Detect which cell encompasses the target text, then output its [X, Y] center coordinate. 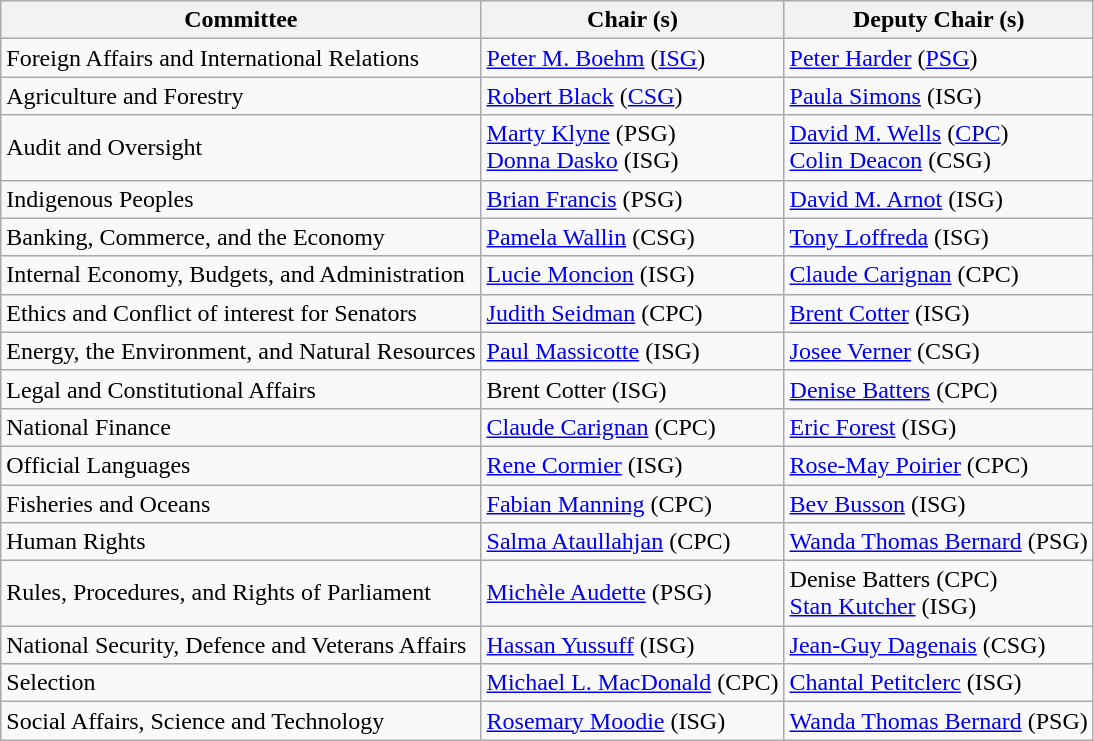
Committee [241, 20]
Paul Massicotte (ISG) [632, 351]
Chair (s) [632, 20]
Robert Black (CSG) [632, 96]
Banking, Commerce, and the Economy [241, 237]
Fisheries and Oceans [241, 503]
Salma Ataullahjan (CPC) [632, 542]
Denise Batters (CPC)Stan Kutcher (ISG) [938, 594]
Josee Verner (CSG) [938, 351]
Energy, the Environment, and Natural Resources [241, 351]
Agriculture and Forestry [241, 96]
Legal and Constitutional Affairs [241, 389]
Foreign Affairs and International Relations [241, 58]
Jean-Guy Dagenais (CSG) [938, 645]
Human Rights [241, 542]
Rules, Procedures, and Rights of Parliament [241, 594]
Pamela Wallin (CSG) [632, 237]
Marty Klyne (PSG)Donna Dasko (ISG) [632, 148]
Judith Seidman (CPC) [632, 313]
Audit and Oversight [241, 148]
David M. Arnot (ISG) [938, 199]
Hassan Yussuff (ISG) [632, 645]
Rene Cormier (ISG) [632, 465]
Michèle Audette (PSG) [632, 594]
Brian Francis (PSG) [632, 199]
Tony Loffreda (ISG) [938, 237]
Social Affairs, Science and Technology [241, 721]
David M. Wells (CPC)Colin Deacon (CSG) [938, 148]
Chantal Petitclerc (ISG) [938, 683]
Rosemary Moodie (ISG) [632, 721]
Official Languages [241, 465]
Peter M. Boehm (ISG) [632, 58]
Bev Busson (ISG) [938, 503]
Michael L. MacDonald (CPC) [632, 683]
Deputy Chair (s) [938, 20]
National Finance [241, 427]
Eric Forest (ISG) [938, 427]
National Security, Defence and Veterans Affairs [241, 645]
Fabian Manning (CPC) [632, 503]
Indigenous Peoples [241, 199]
Lucie Moncion (ISG) [632, 275]
Internal Economy, Budgets, and Administration [241, 275]
Denise Batters (CPC) [938, 389]
Peter Harder (PSG) [938, 58]
Rose-May Poirier (CPC) [938, 465]
Selection [241, 683]
Paula Simons (ISG) [938, 96]
Ethics and Conflict of interest for Senators [241, 313]
